Extract the (x, y) coordinate from the center of the cell holding the provided text.  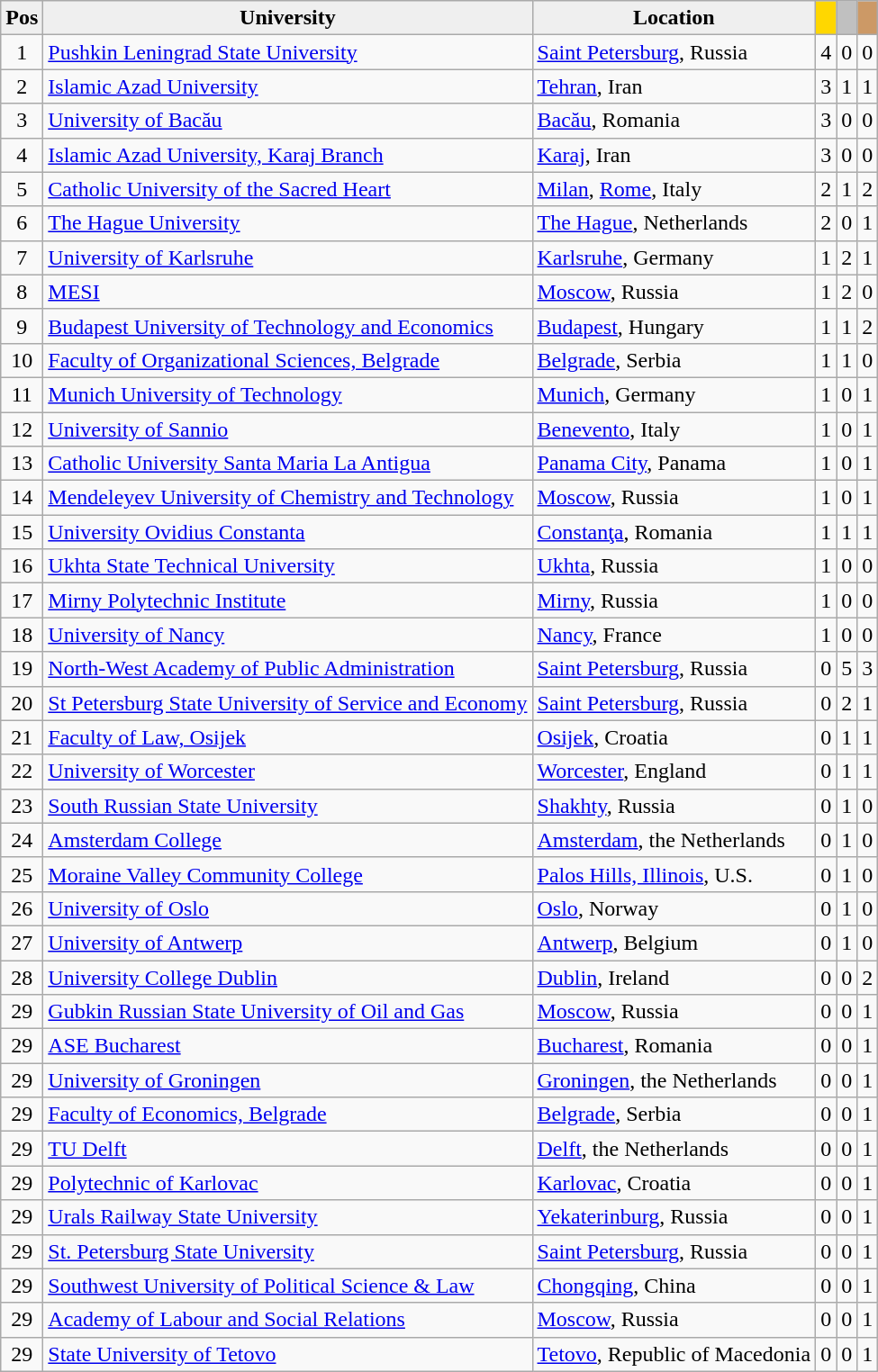
University of Nancy (288, 635)
16 (22, 566)
Ukhta State Technical University (288, 566)
North-West Academy of Public Administration (288, 669)
Moraine Valley Community College (288, 874)
21 (22, 737)
Osijek, Croatia (674, 737)
University of Sannio (288, 429)
Karlovac, Croatia (674, 1183)
Constanţa, Romania (674, 532)
Chongqing, China (674, 1286)
University Ovidius Constanta (288, 532)
Tetovo, Republic of Macedonia (674, 1354)
10 (22, 360)
22 (22, 772)
The Hague University (288, 223)
Budapest University of Technology and Economics (288, 326)
Amsterdam College (288, 840)
Panama City, Panama (674, 464)
Catholic University Santa Maria La Antigua (288, 464)
Munich University of Technology (288, 394)
Dublin, Ireland (674, 977)
Yekaterinburg, Russia (674, 1217)
Milan, Rome, Italy (674, 189)
Mirny Polytechnic Institute (288, 600)
Islamic Azad University, Karaj Branch (288, 155)
MESI (288, 292)
18 (22, 635)
Pushkin Leningrad State University (288, 52)
Bucharest, Romania (674, 1046)
11 (22, 394)
17 (22, 600)
Worcester, England (674, 772)
University of Oslo (288, 908)
27 (22, 943)
Islamic Azad University (288, 86)
Urals Railway State University (288, 1217)
Tehran, Iran (674, 86)
14 (22, 498)
Karlsruhe, Germany (674, 257)
Faculty of Organizational Sciences, Belgrade (288, 360)
Location (674, 18)
Academy of Labour and Social Relations (288, 1320)
28 (22, 977)
9 (22, 326)
23 (22, 806)
St Petersburg State University of Service and Economy (288, 703)
ASE Bucharest (288, 1046)
26 (22, 908)
25 (22, 874)
12 (22, 429)
Munich, Germany (674, 394)
St. Petersburg State University (288, 1251)
South Russian State University (288, 806)
13 (22, 464)
University of Bacău (288, 121)
University of Karlsruhe (288, 257)
19 (22, 669)
Ukhta, Russia (674, 566)
University of Groningen (288, 1080)
Southwest University of Political Science & Law (288, 1286)
Faculty of Law, Osijek (288, 737)
Bacău, Romania (674, 121)
6 (22, 223)
Polytechnic of Karlovac (288, 1183)
7 (22, 257)
Mirny, Russia (674, 600)
University of Antwerp (288, 943)
Antwerp, Belgium (674, 943)
Palos Hills, Illinois, U.S. (674, 874)
Amsterdam, the Netherlands (674, 840)
University of Worcester (288, 772)
Pos (22, 18)
Groningen, the Netherlands (674, 1080)
Delft, the Netherlands (674, 1149)
State University of Tetovo (288, 1354)
Faculty of Economics, Belgrade (288, 1115)
Budapest, Hungary (674, 326)
The Hague, Netherlands (674, 223)
University (288, 18)
University College Dublin (288, 977)
8 (22, 292)
20 (22, 703)
Nancy, France (674, 635)
Mendeleyev University of Chemistry and Technology (288, 498)
24 (22, 840)
Shakhty, Russia (674, 806)
Oslo, Norway (674, 908)
Karaj, Iran (674, 155)
TU Delft (288, 1149)
Benevento, Italy (674, 429)
15 (22, 532)
Catholic University of the Sacred Heart (288, 189)
Gubkin Russian State University of Oil and Gas (288, 1012)
